Identify which cell holds the provided text, then report its [x, y] central coordinate. 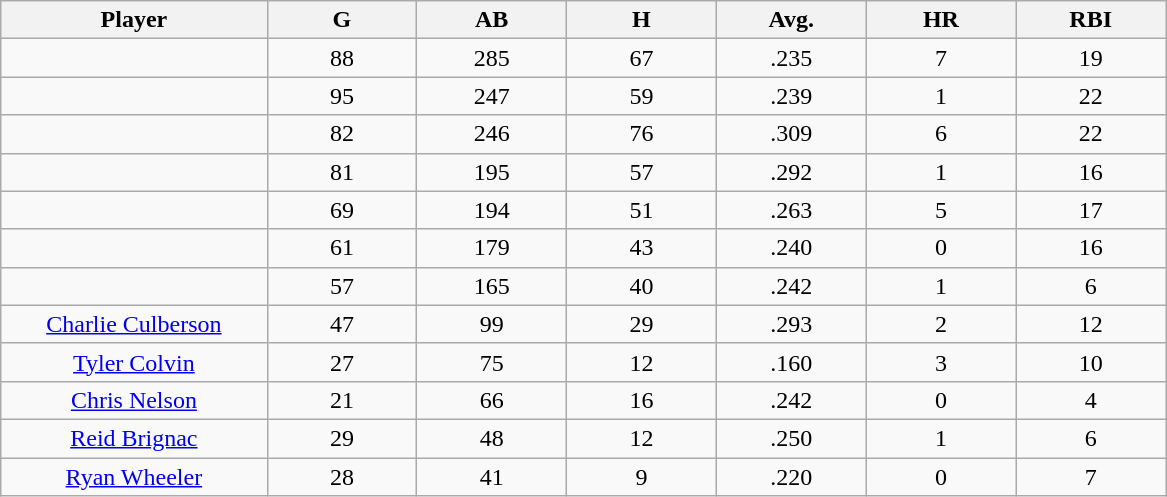
.293 [791, 324]
28 [342, 477]
76 [642, 134]
.250 [791, 438]
99 [492, 324]
.235 [791, 58]
.240 [791, 248]
195 [492, 172]
19 [1091, 58]
.160 [791, 362]
88 [342, 58]
75 [492, 362]
27 [342, 362]
95 [342, 96]
66 [492, 400]
3 [941, 362]
21 [342, 400]
81 [342, 172]
43 [642, 248]
48 [492, 438]
17 [1091, 210]
69 [342, 210]
10 [1091, 362]
246 [492, 134]
179 [492, 248]
Chris Nelson [134, 400]
.309 [791, 134]
194 [492, 210]
Tyler Colvin [134, 362]
40 [642, 286]
47 [342, 324]
41 [492, 477]
67 [642, 58]
.292 [791, 172]
4 [1091, 400]
5 [941, 210]
82 [342, 134]
AB [492, 20]
Reid Brignac [134, 438]
Avg. [791, 20]
.239 [791, 96]
RBI [1091, 20]
HR [941, 20]
59 [642, 96]
165 [492, 286]
61 [342, 248]
G [342, 20]
.263 [791, 210]
247 [492, 96]
Player [134, 20]
Ryan Wheeler [134, 477]
2 [941, 324]
285 [492, 58]
H [642, 20]
.220 [791, 477]
9 [642, 477]
Charlie Culberson [134, 324]
51 [642, 210]
